Return (X, Y) of the center of cell containing provided text 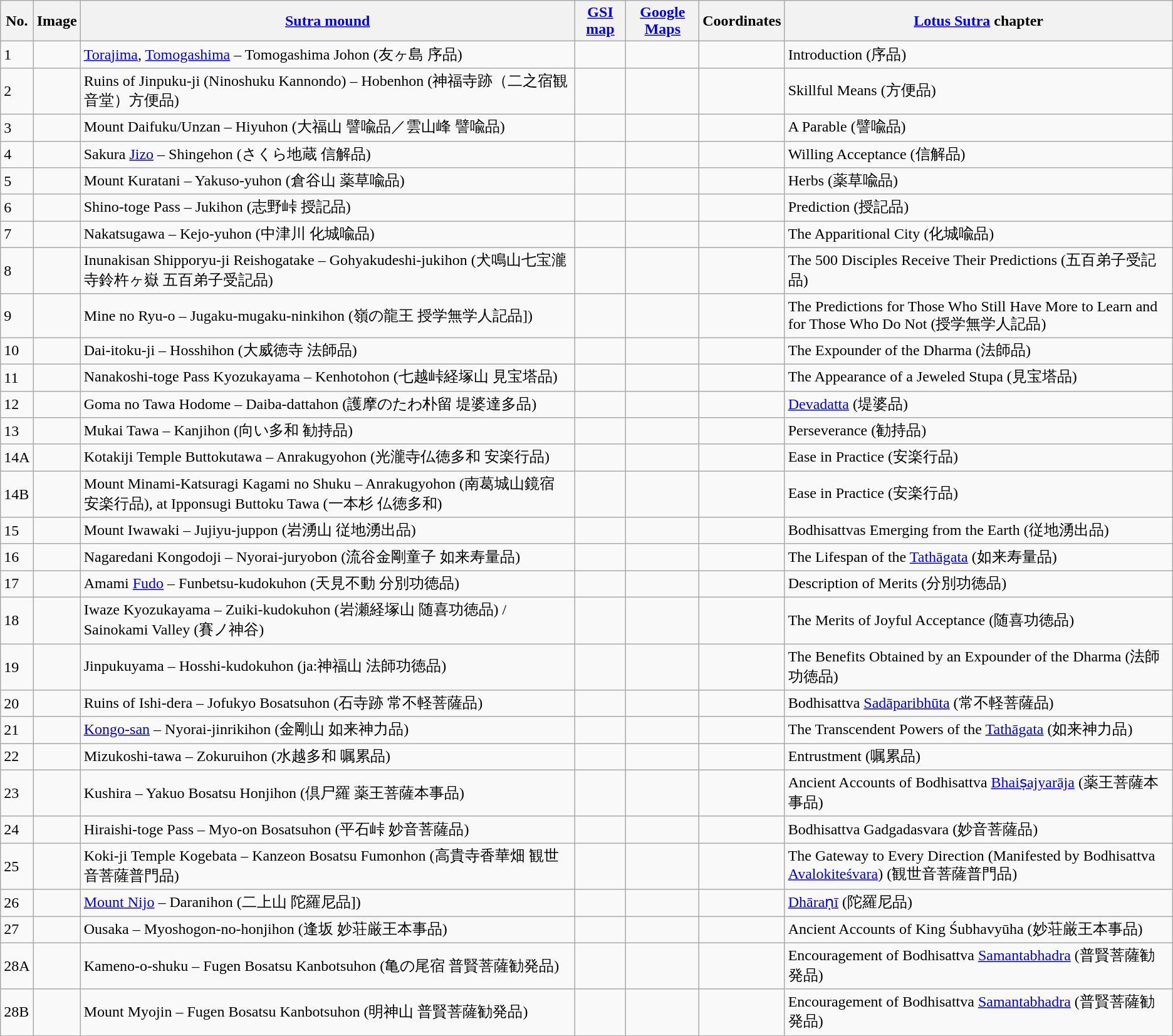
GSI map (600, 21)
Prediction (授記品) (979, 208)
The Gateway to Every Direction (Manifested by Bodhisattva Avalokiteśvara) (観世音菩薩普門品) (979, 866)
24 (17, 829)
13 (17, 431)
Iwaze Kyozukayama – Zuiki-kudokuhon (岩瀬経塚山 随喜功徳品) / Sainokami Valley (賽ノ神谷) (327, 620)
Perseverance (勧持品) (979, 431)
28A (17, 966)
8 (17, 271)
Devadatta (堤婆品) (979, 405)
23 (17, 793)
12 (17, 405)
Ancient Accounts of Bodhisattva Bhaiṣajyarāja (薬王菩薩本事品) (979, 793)
Mount Nijo – Daranihon (二上山 陀羅尼品]) (327, 903)
Bodhisattvas Emerging from the Earth (従地湧出品) (979, 531)
The Predictions for Those Who Still Have More to Learn and for Those Who Do Not (授学無学人記品) (979, 316)
Mizukoshi-tawa – Zokuruihon (水越多和 嘱累品) (327, 757)
11 (17, 377)
Mount Iwawaki – Jujiyu-juppon (岩湧山 従地湧出品) (327, 531)
Mount Kuratani – Yakuso-yuhon (倉谷山 薬草喩品) (327, 182)
Ruins of Ishi-dera – Jofukyo Bosatsuhon (石寺跡 常不軽菩薩品) (327, 704)
25 (17, 866)
Entrustment (嘱累品) (979, 757)
18 (17, 620)
Willing Acceptance (信解品) (979, 154)
21 (17, 730)
Hiraishi-toge Pass – Myo-on Bosatsuhon (平石峠 妙音菩薩品) (327, 829)
27 (17, 930)
9 (17, 316)
Dai-itoku-ji – Hosshihon (大威徳寺 法師品) (327, 351)
Goma no Tawa Hodome – Daiba-dattahon (護摩のたわ朴留 堤婆達多品) (327, 405)
Herbs (薬草喩品) (979, 182)
Lotus Sutra chapter (979, 21)
14B (17, 494)
Ancient Accounts of King Śubhavyūha (妙荘厳王本事品) (979, 930)
The Appearance of a Jeweled Stupa (見宝塔品) (979, 377)
16 (17, 557)
The Benefits Obtained by an Expounder of the Dharma (法師功徳品) (979, 667)
2 (17, 91)
26 (17, 903)
19 (17, 667)
1 (17, 55)
14A (17, 457)
17 (17, 584)
Sutra mound (327, 21)
Kushira – Yakuo Bosatsu Honjihon (倶尸羅 薬王菩薩本事品) (327, 793)
Coordinates (742, 21)
No. (17, 21)
Image (56, 21)
22 (17, 757)
Bodhisattva Sadāparibhūta (常不軽菩薩品) (979, 704)
Mount Minami-Katsuragi Kagami no Shuku – Anrakugyohon (南葛城山鏡宿 安楽行品), at Ipponsugi Buttoku Tawa (一本杉 仏徳多和) (327, 494)
Mukai Tawa – Kanjihon (向い多和 勧持品) (327, 431)
Introduction (序品) (979, 55)
The Transcendent Powers of the Tathāgata (如来神力品) (979, 730)
Description of Merits (分別功徳品) (979, 584)
The Expounder of the Dharma (法師品) (979, 351)
Nakatsugawa – Kejo-yuhon (中津川 化城喩品) (327, 234)
Kameno-o-shuku – Fugen Bosatsu Kanbotsuhon (亀の尾宿 普賢菩薩勧発品) (327, 966)
Nanakoshi-toge Pass Kyozukayama – Kenhotohon (七越峠経塚山 見宝塔品) (327, 377)
Nagaredani Kongodoji – Nyorai-juryobon (流谷金剛童子 如来寿量品) (327, 557)
7 (17, 234)
Kongo-san – Nyorai-jinrikihon (金剛山 如来神力品) (327, 730)
Mount Myojin – Fugen Bosatsu Kanbotsuhon (明神山 普賢菩薩勧発品) (327, 1012)
Dhāraṇī (陀羅尼品) (979, 903)
Kotakiji Temple Buttokutawa – Anrakugyohon (光瀧寺仏徳多和 安楽行品) (327, 457)
The Lifespan of the Tathāgata (如来寿量品) (979, 557)
Ousaka – Myoshogon-no-honjihon (逢坂 妙荘厳王本事品) (327, 930)
20 (17, 704)
6 (17, 208)
3 (17, 128)
The 500 Disciples Receive Their Predictions (五百弟子受記品) (979, 271)
Jinpukuyama – Hosshi-kudokuhon (ja:神福山 法師功徳品) (327, 667)
The Apparitional City (化城喩品) (979, 234)
The Merits of Joyful Acceptance (随喜功徳品) (979, 620)
Koki-ji Temple Kogebata – Kanzeon Bosatsu Fumonhon (高貴寺香華畑 観世音菩薩普門品) (327, 866)
5 (17, 182)
Inunakisan Shipporyu-ji Reishogatake – Gohyakudeshi-jukihon (犬鳴山七宝瀧寺鈴杵ヶ嶽 五百弟子受記品) (327, 271)
Mine no Ryu-o – Jugaku-mugaku-ninkihon (嶺の龍王 授学無学人記品]) (327, 316)
28B (17, 1012)
Sakura Jizo – Shingehon (さくら地蔵 信解品) (327, 154)
15 (17, 531)
Skillful Means (方便品) (979, 91)
Shino-toge Pass – Jukihon (志野峠 授記品) (327, 208)
Amami Fudo – Funbetsu-kudokuhon (天見不動 分別功徳品) (327, 584)
Ruins of Jinpuku-ji (Ninoshuku Kannondo) – Hobenhon (神福寺跡（二之宿観音堂）方便品) (327, 91)
Bodhisattva Gadgadasvara (妙音菩薩品) (979, 829)
4 (17, 154)
Google Maps (663, 21)
10 (17, 351)
Torajima, Tomogashima – Tomogashima Johon (友ヶ島 序品) (327, 55)
A Parable (譬喩品) (979, 128)
Mount Daifuku/Unzan – Hiyuhon (大福山 譬喩品／雲山峰 譬喩品) (327, 128)
